Return [x, y] of the center of cell containing provided text 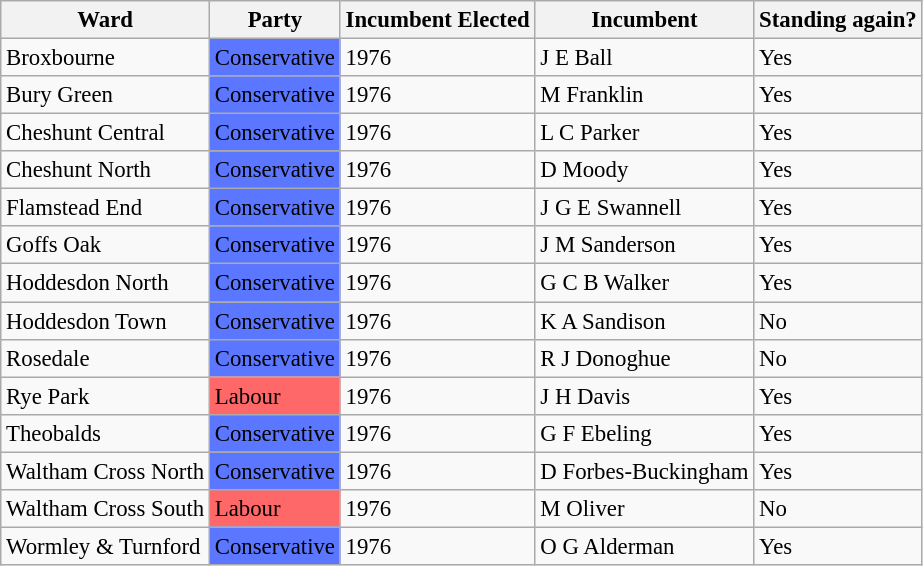
Party [274, 20]
Waltham Cross South [106, 509]
J M Sanderson [644, 245]
J H Davis [644, 396]
Theobalds [106, 433]
G C B Walker [644, 283]
L C Parker [644, 133]
J E Ball [644, 58]
Wormley & Turnford [106, 546]
Cheshunt Central [106, 133]
Broxbourne [106, 58]
Incumbent Elected [438, 20]
Rosedale [106, 358]
Goffs Oak [106, 245]
Hoddesdon North [106, 283]
Waltham Cross North [106, 471]
M Franklin [644, 95]
Standing again? [838, 20]
Incumbent [644, 20]
R J Donoghue [644, 358]
D Moody [644, 170]
Cheshunt North [106, 170]
D Forbes-Buckingham [644, 471]
K A Sandison [644, 321]
Flamstead End [106, 208]
O G Alderman [644, 546]
Rye Park [106, 396]
M Oliver [644, 509]
Hoddesdon Town [106, 321]
G F Ebeling [644, 433]
J G E Swannell [644, 208]
Bury Green [106, 95]
Ward [106, 20]
